For the text-containing cell, return its midpoint in [X, Y] coordinate format. 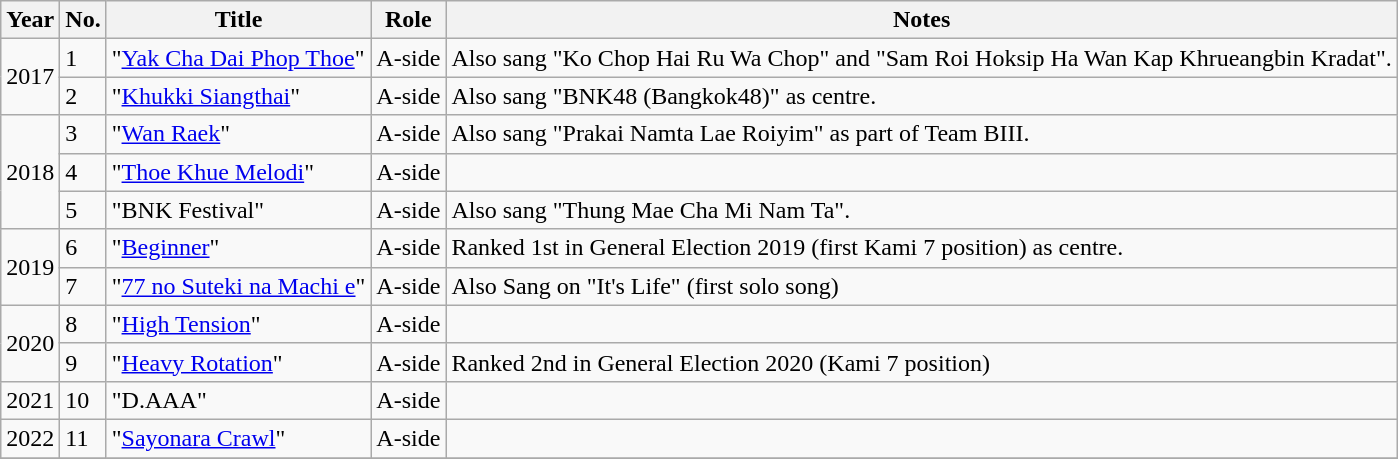
"BNK Festival" [238, 210]
8 [83, 324]
9 [83, 362]
2017 [30, 77]
Year [30, 20]
Also sang "Thung Mae Cha Mi Nam Ta". [922, 210]
5 [83, 210]
"D.AAA" [238, 400]
"Khukki Siangthai" [238, 96]
2022 [30, 438]
Notes [922, 20]
7 [83, 286]
Also sang "Ko Chop Hai Ru Wa Chop" and "Sam Roi Hoksip Ha Wan Kap Khrueangbin Kradat". [922, 58]
"Heavy Rotation" [238, 362]
2020 [30, 343]
No. [83, 20]
2021 [30, 400]
"Yak Cha Dai Phop Thoe" [238, 58]
Also sang "BNK48 (Bangkok48)" as centre. [922, 96]
3 [83, 134]
2019 [30, 267]
6 [83, 248]
"High Tension" [238, 324]
1 [83, 58]
2 [83, 96]
11 [83, 438]
2018 [30, 172]
10 [83, 400]
"Wan Raek" [238, 134]
"Thoe Khue Melodi" [238, 172]
Role [408, 20]
Also Sang on "It's Life" (first solo song) [922, 286]
4 [83, 172]
Title [238, 20]
Ranked 2nd in General Election 2020 (Kami 7 position) [922, 362]
"Beginner" [238, 248]
Also sang "Prakai Namta Lae Roiyim" as part of Team BIII. [922, 134]
"Sayonara Crawl" [238, 438]
"77 no Suteki na Machi e" [238, 286]
Ranked 1st in General Election 2019 (first Kami 7 position) as centre. [922, 248]
